Capture the cell that displays the provided text and extract its (X, Y) central coordinate. 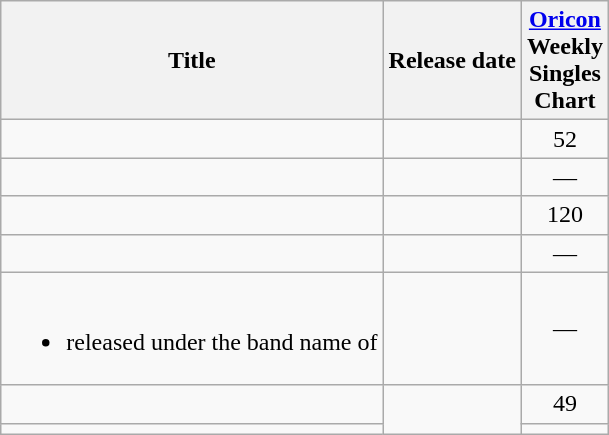
49 (564, 404)
52 (564, 139)
OriconWeeklySinglesChart (564, 60)
120 (564, 215)
released under the band name of (192, 328)
Title (192, 60)
Release date (452, 60)
